Return [X, Y] of the center of cell containing provided text 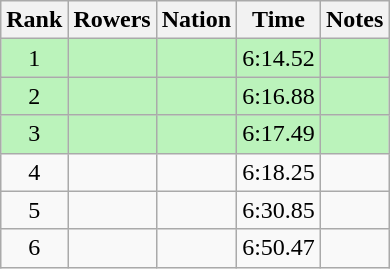
Rank [34, 20]
6 [34, 248]
6:50.47 [279, 248]
6:30.85 [279, 210]
4 [34, 172]
6:14.52 [279, 58]
Nation [196, 20]
Rowers [112, 20]
1 [34, 58]
Time [279, 20]
5 [34, 210]
6:18.25 [279, 172]
6:16.88 [279, 96]
Notes [354, 20]
2 [34, 96]
3 [34, 134]
6:17.49 [279, 134]
